Pinpoint the cell where the given text exists, returning its [x, y] midpoint coordinate. 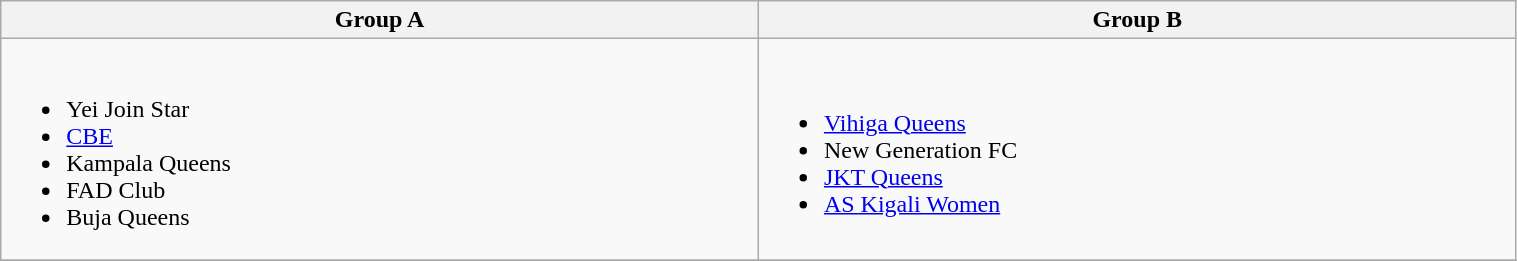
Group A [380, 20]
Yei Join Star CBE Kampala Queens FAD Club Buja Queens [380, 150]
Group B [1137, 20]
Vihiga Queens New Generation FC JKT Queens AS Kigali Women [1137, 150]
